From the cell containing the given text, extract its center point as [X, Y] coordinate. 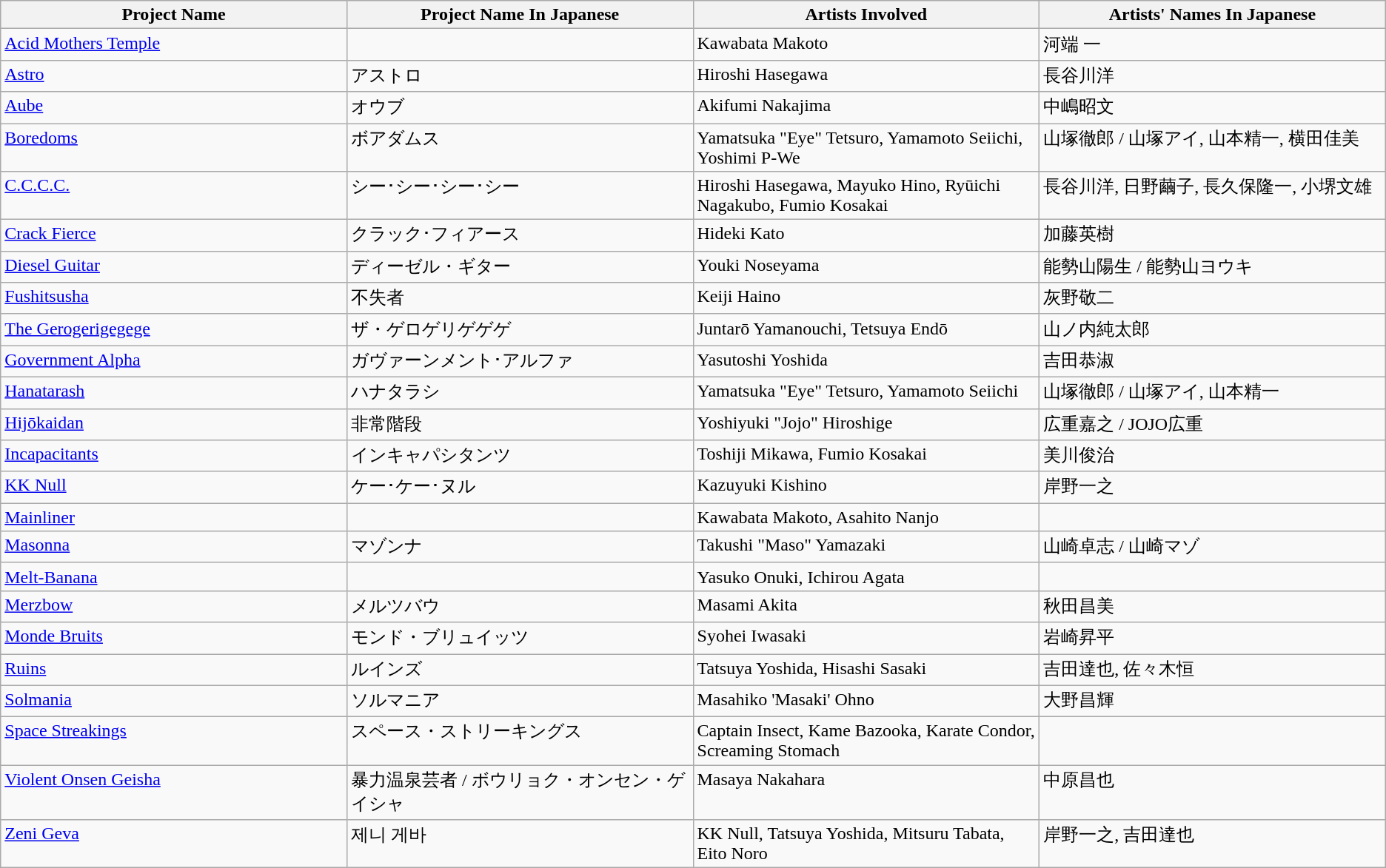
アストロ [520, 75]
The Gerogerigegege [174, 330]
Yamatsuka "Eye" Tetsuro, Yamamoto Seiichi, Yoshimi P-We [866, 147]
インキャパシタンツ [520, 456]
Ruins [174, 670]
Keiji Haino [866, 299]
C.C.C.C. [174, 195]
秋田昌美 [1213, 607]
岩崎昇平 [1213, 638]
Artists Involved [866, 15]
長谷川洋, 日野繭子, 長久保隆一, 小堺文雄 [1213, 195]
Juntarō Yamanouchi, Tetsuya Endō [866, 330]
シー･シー･シー･シー [520, 195]
Hideki Kato [866, 235]
吉田恭淑 [1213, 361]
Kawabata Makoto [866, 44]
能勢山陽生 / 能勢山ヨウキ [1213, 266]
Hiroshi Hasegawa [866, 75]
Masaya Nakahara [866, 793]
Hiroshi Hasegawa, Mayuko Hino, Ryūichi Nagakubo, Fumio Kosakai [866, 195]
不失者 [520, 299]
Acid Mothers Temple [174, 44]
山塚徹郎 / 山塚アイ, 山本精一, 横田佳美 [1213, 147]
ディーゼル・ギター [520, 266]
Takushi "Maso" Yamazaki [866, 548]
Syohei Iwasaki [866, 638]
Space Streakings [174, 741]
Project Name [174, 15]
広重嘉之 / JOJO広重 [1213, 425]
メルツバウ [520, 607]
Kazuyuki Kishino [866, 487]
Yasuko Onuki, Ichirou Agata [866, 576]
Violent Onsen Geisha [174, 793]
Masami Akita [866, 607]
ソルマニア [520, 702]
岸野一之, 吉田達也 [1213, 844]
Yoshiyuki "Jojo" Hiroshige [866, 425]
Astro [174, 75]
Government Alpha [174, 361]
Artists' Names In Japanese [1213, 15]
美川俊治 [1213, 456]
ガヴァーンメント･アルファ [520, 361]
Toshiji Mikawa, Fumio Kosakai [866, 456]
Youki Noseyama [866, 266]
Aube [174, 108]
Solmania [174, 702]
Boredoms [174, 147]
暴力温泉芸者 / ボウリョク・オンセン・ゲイシャ [520, 793]
山崎卓志 / 山崎マゾ [1213, 548]
クラック･フィアース [520, 235]
Hijōkaidan [174, 425]
ハナタラシ [520, 392]
Kawabata Makoto, Asahito Nanjo [866, 517]
Tatsuya Yoshida, Hisashi Sasaki [866, 670]
山塚徹郎 / 山塚アイ, 山本精一 [1213, 392]
KK Null, Tatsuya Yoshida, Mitsuru Tabata, Eito Noro [866, 844]
スペース・ストリーキングス [520, 741]
マゾンナ [520, 548]
Monde Bruits [174, 638]
オウブ [520, 108]
KK Null [174, 487]
Fushitsusha [174, 299]
非常階段 [520, 425]
Diesel Guitar [174, 266]
中原昌也 [1213, 793]
Captain Insect, Kame Bazooka, Karate Condor, Screaming Stomach [866, 741]
Merzbow [174, 607]
ザ・ゲロゲリゲゲゲ [520, 330]
灰野敬二 [1213, 299]
Mainliner [174, 517]
長谷川洋 [1213, 75]
Melt-Banana [174, 576]
モンド・ブリュイッツ [520, 638]
Hanatarash [174, 392]
大野昌輝 [1213, 702]
岸野一之 [1213, 487]
Yamatsuka "Eye" Tetsuro, Yamamoto Seiichi [866, 392]
加藤英樹 [1213, 235]
제니 게바 [520, 844]
Incapacitants [174, 456]
山ノ内純太郎 [1213, 330]
Masahiko 'Masaki' Ohno [866, 702]
ボアダムス [520, 147]
Zeni Geva [174, 844]
ルインズ [520, 670]
Masonna [174, 548]
中嶋昭文 [1213, 108]
Project Name In Japanese [520, 15]
河端 一 [1213, 44]
Crack Fierce [174, 235]
ケー･ケー･ヌル [520, 487]
Yasutoshi Yoshida [866, 361]
吉田達也, 佐々木恒 [1213, 670]
Akifumi Nakajima [866, 108]
